From the cell containing the given text, extract its center point as (X, Y) coordinate. 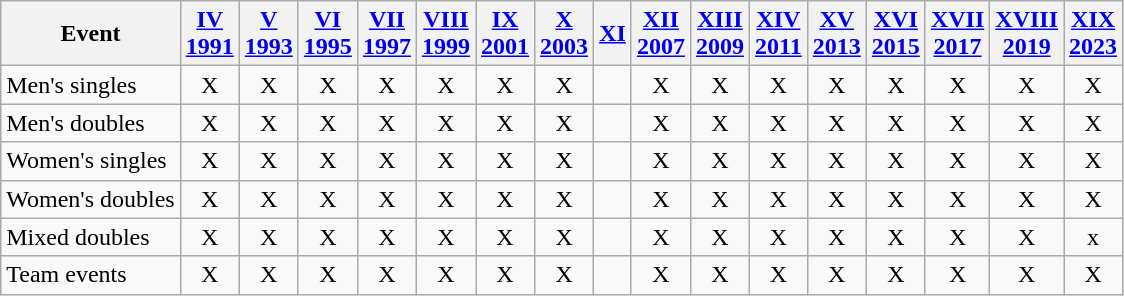
IV1991 (210, 34)
XIX2023 (1094, 34)
XVII2017 (957, 34)
XI (613, 34)
Men's singles (90, 85)
V1993 (268, 34)
Mixed doubles (90, 237)
XII2007 (660, 34)
Women's singles (90, 161)
XVI2015 (896, 34)
x (1094, 237)
IX2001 (506, 34)
VII1997 (386, 34)
XVIII2019 (1027, 34)
Men's doubles (90, 123)
XIII2009 (720, 34)
VIII1999 (446, 34)
Women's doubles (90, 199)
Team events (90, 275)
XIV2011 (778, 34)
Event (90, 34)
X2003 (564, 34)
VI1995 (328, 34)
XV2013 (836, 34)
